From the cell containing the given text, extract its center point as (X, Y) coordinate. 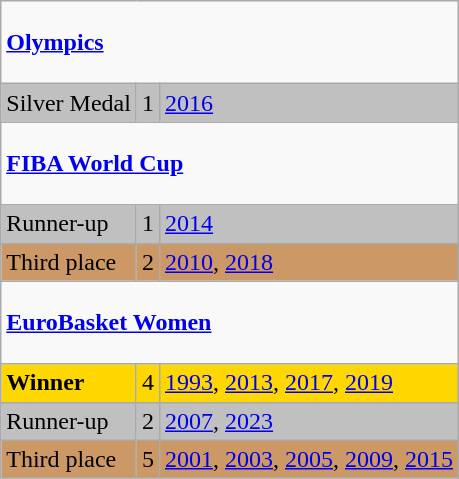
2001, 2003, 2005, 2009, 2015 (310, 459)
2007, 2023 (310, 421)
FIBA World Cup (230, 164)
Silver Medal (69, 103)
Winner (69, 383)
2010, 2018 (310, 262)
2016 (310, 103)
2014 (310, 224)
Olympics (230, 42)
4 (148, 383)
1993, 2013, 2017, 2019 (310, 383)
EuroBasket Women (230, 322)
5 (148, 459)
